Determine the [X, Y] coordinate at the center of the cell enclosing the given text.  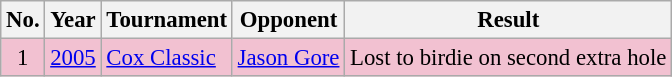
Opponent [288, 20]
Year [73, 20]
1 [23, 58]
Jason Gore [288, 58]
No. [23, 20]
Lost to birdie on second extra hole [508, 58]
2005 [73, 58]
Result [508, 20]
Tournament [166, 20]
Cox Classic [166, 58]
